Return the (X, Y) coordinate for the center point of the cell that contains the specified text.  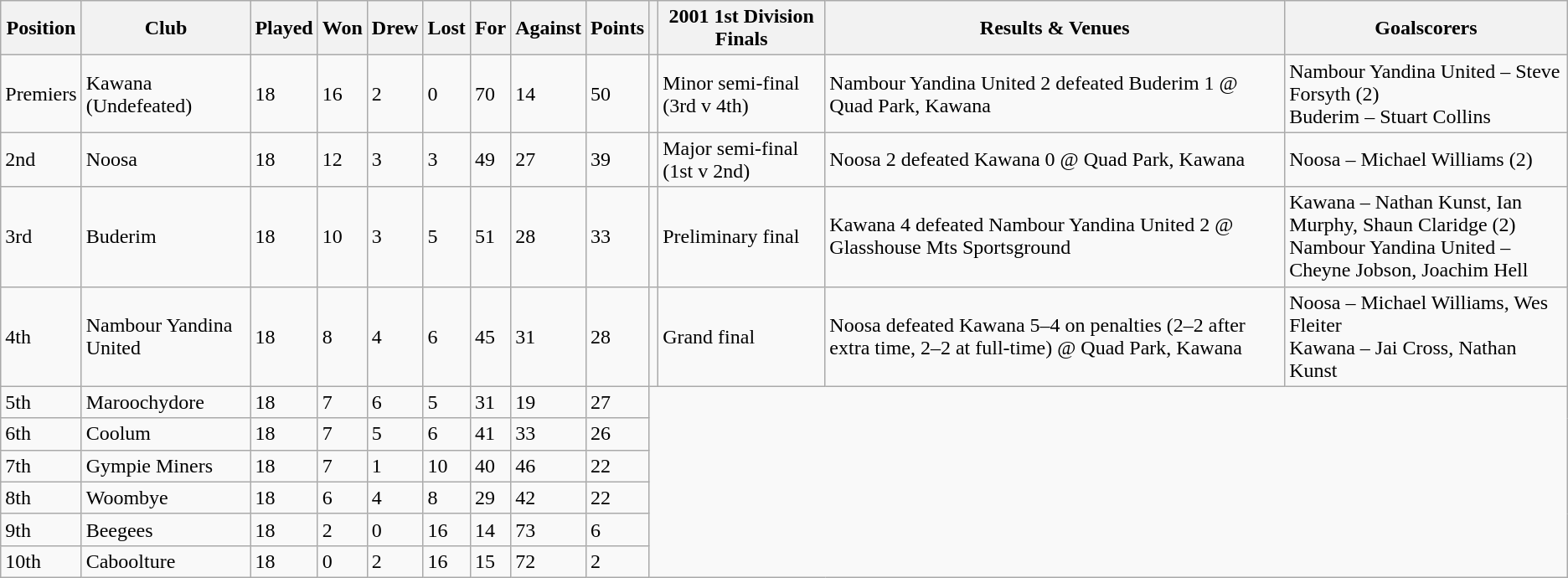
Maroochydore (166, 402)
Minor semi-final (3rd v 4th) (742, 94)
45 (490, 337)
1 (395, 466)
Coolum (166, 434)
Points (616, 28)
Nambour Yandina United (166, 337)
40 (490, 466)
Kawana (Undefeated) (166, 94)
41 (490, 434)
Nambour Yandina United 2 defeated Buderim 1 @ Quad Park, Kawana (1055, 94)
Against (549, 28)
8th (41, 498)
Buderim (166, 236)
Premiers (41, 94)
Played (284, 28)
Kawana – Nathan Kunst, Ian Murphy, Shaun Claridge (2)Nambour Yandina United – Cheyne Jobson, Joachim Hell (1426, 236)
51 (490, 236)
Preliminary final (742, 236)
6th (41, 434)
Results & Venues (1055, 28)
Kawana 4 defeated Nambour Yandina United 2 @ Glasshouse Mts Sportsground (1055, 236)
Nambour Yandina United – Steve Forsyth (2)Buderim – Stuart Collins (1426, 94)
Lost (446, 28)
Won (342, 28)
4th (41, 337)
Club (166, 28)
10th (41, 561)
42 (549, 498)
12 (342, 159)
15 (490, 561)
Goalscorers (1426, 28)
Major semi-final (1st v 2nd) (742, 159)
Beegees (166, 529)
For (490, 28)
Noosa 2 defeated Kawana 0 @ Quad Park, Kawana (1055, 159)
72 (549, 561)
Woombye (166, 498)
2nd (41, 159)
Position (41, 28)
Caboolture (166, 561)
39 (616, 159)
Noosa defeated Kawana 5–4 on penalties (2–2 after extra time, 2–2 at full-time) @ Quad Park, Kawana (1055, 337)
Drew (395, 28)
19 (549, 402)
2001 1st Division Finals (742, 28)
3rd (41, 236)
50 (616, 94)
70 (490, 94)
Noosa (166, 159)
Grand final (742, 337)
Noosa – Michael Williams, Wes FleiterKawana – Jai Cross, Nathan Kunst (1426, 337)
29 (490, 498)
73 (549, 529)
46 (549, 466)
Noosa – Michael Williams (2) (1426, 159)
Gympie Miners (166, 466)
26 (616, 434)
9th (41, 529)
49 (490, 159)
5th (41, 402)
7th (41, 466)
